Locate the cell with the specified text and output its (x, y) center coordinate. 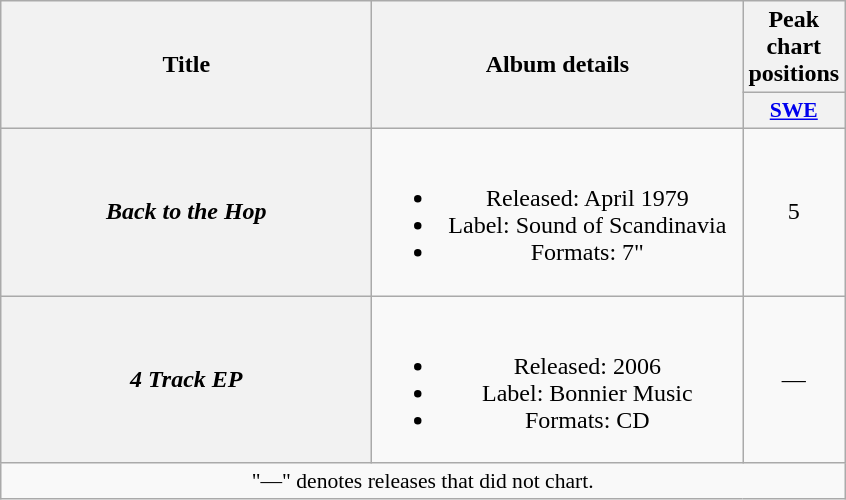
Released: April 1979Label: Sound of ScandinaviaFormats: 7" (558, 212)
5 (794, 212)
Released: 2006Label: Bonnier MusicFormats: CD (558, 380)
Peak chart positions (794, 47)
"—" denotes releases that did not chart. (423, 481)
Title (186, 65)
4 Track EP (186, 380)
Album details (558, 65)
Back to the Hop (186, 212)
— (794, 380)
SWE (794, 111)
